Capture the cell that displays the provided text and extract its (x, y) central coordinate. 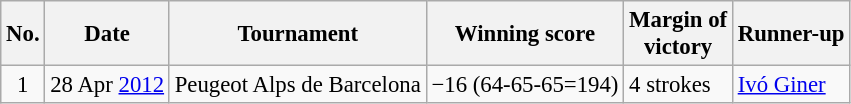
Peugeot Alps de Barcelona (298, 85)
Tournament (298, 34)
No. (23, 34)
Winning score (525, 34)
28 Apr 2012 (107, 85)
1 (23, 85)
4 strokes (678, 85)
Date (107, 34)
Ivó Giner (790, 85)
Margin ofvictory (678, 34)
Runner-up (790, 34)
−16 (64-65-65=194) (525, 85)
